Search for the cell housing the specified text and yield its [x, y] center coordinate. 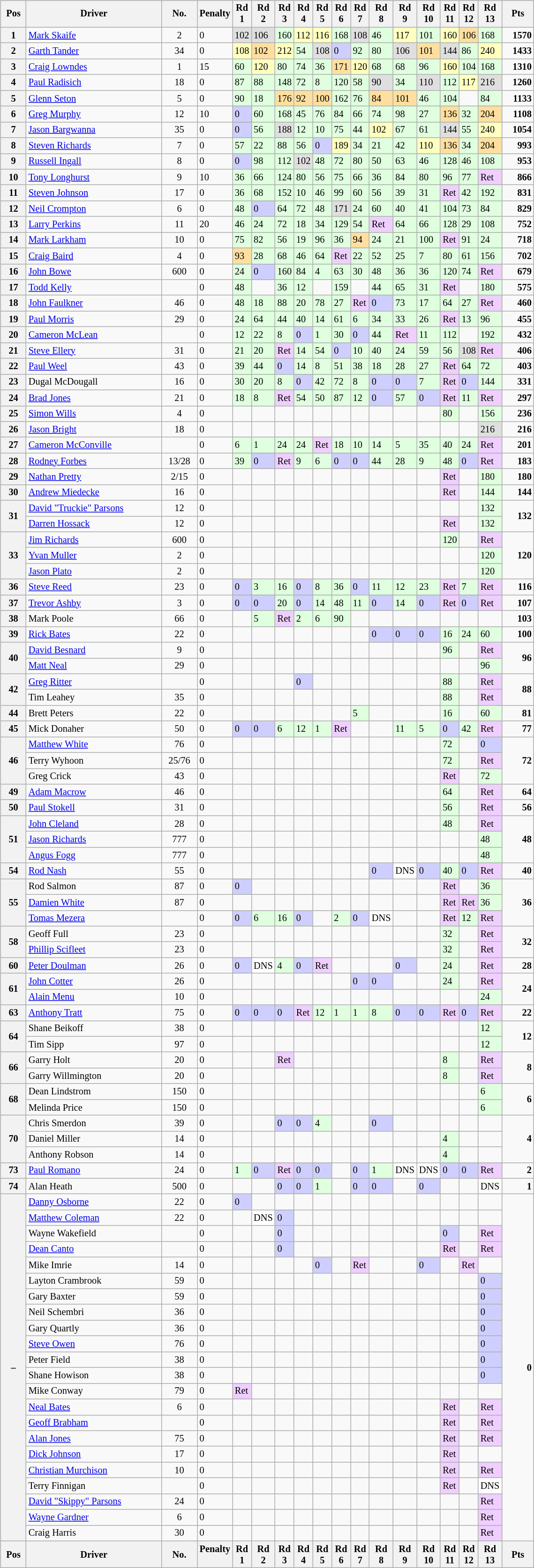
49 [13, 792]
Craig Lowndes [94, 67]
Adam Macrow [94, 792]
993 [518, 146]
Jason Richards [94, 840]
David Besnard [94, 650]
Anthony Robson [94, 1155]
John Cleland [94, 824]
455 [518, 319]
94 [360, 240]
Matthew White [94, 745]
460 [518, 303]
1310 [518, 67]
Layton Crambrook [94, 1281]
13/28 [179, 461]
Steven Richards [94, 146]
Shane Howison [94, 1375]
Yvan Muller [94, 556]
Jason Bargwanna [94, 130]
575 [518, 288]
David "Truckie" Parsons [94, 508]
Alain Menu [94, 997]
Glenn Seton [94, 98]
– [13, 1367]
Phillip Scifleet [94, 950]
Matthew Coleman [94, 1218]
Terry Wyhoon [94, 760]
Paul Romano [94, 1171]
25/76 [179, 760]
Rodney Forbes [94, 461]
2/15 [179, 477]
99 [341, 193]
188 [285, 130]
Paul Morris [94, 319]
162 [341, 98]
Melinda Price [94, 1107]
Angus Fogg [94, 855]
Dean Canto [94, 1249]
Steve Owen [94, 1344]
Christian Murchison [94, 1470]
1108 [518, 114]
Brad Jones [94, 398]
679 [518, 272]
Gary Quartly [94, 1328]
Paul Stokell [94, 808]
152 [285, 193]
78 [322, 303]
97 [179, 1044]
81 [518, 713]
Trevor Ashby [94, 603]
Dick Johnson [94, 1454]
Peter Doulman [94, 966]
Danny Osborne [94, 1202]
Daniel Miller [94, 1139]
718 [518, 240]
65 [405, 288]
Anthony Tratt [94, 1013]
Neal Bates [94, 1407]
Paul Weel [94, 366]
Alan Heath [94, 1186]
Larry Perkins [94, 224]
86 [469, 51]
1433 [518, 51]
Jim Richards [94, 540]
297 [518, 398]
37 [13, 603]
236 [518, 414]
Mark Poole [94, 619]
159 [341, 288]
Dean Lindstrom [94, 1092]
41 [429, 209]
John Bowe [94, 272]
Simon Wills [94, 414]
Rod Nash [94, 871]
Nathan Pretty [94, 477]
David "Skippy" Parsons [94, 1501]
70 [13, 1139]
93 [242, 256]
Garry Willmington [94, 1076]
Tony Longhurst [94, 177]
201 [518, 445]
Neil Schembri [94, 1312]
67 [405, 130]
331 [518, 382]
Dugal McDougall [94, 382]
406 [518, 350]
Damien White [94, 902]
Mick Donaher [94, 729]
752 [518, 224]
Terry Finnigan [94, 1486]
Rick Bates [94, 634]
Cameron McConville [94, 445]
Shane Beikoff [94, 1029]
183 [518, 461]
Cameron McLean [94, 335]
Neil Crompton [94, 209]
John Cotter [94, 981]
Mark Larkham [94, 240]
John Faulkner [94, 303]
82 [263, 240]
Darren Hossack [94, 524]
1133 [518, 98]
Garry Holt [94, 1060]
Craig Harris [94, 1533]
Paul Radisich [94, 82]
Tim Sipp [94, 1044]
Greg Murphy [94, 114]
432 [518, 335]
Jason Plato [94, 572]
831 [518, 193]
Brett Peters [94, 713]
107 [518, 603]
1570 [518, 35]
Matt Neal [94, 666]
103 [518, 619]
1260 [518, 82]
403 [518, 366]
Peter Field [94, 1360]
52 [381, 256]
189 [341, 146]
Wayne Wakefield [94, 1234]
Russell Ingall [94, 162]
91 [469, 240]
Steven Johnson [94, 193]
Geoff Full [94, 934]
Tim Leahey [94, 698]
79 [179, 1391]
Alan Jones [94, 1439]
Geoff Brabham [94, 1423]
Andrew Miedecke [94, 492]
148 [285, 82]
Rod Salmon [94, 887]
Jason Bright [94, 430]
Garth Tander [94, 51]
500 [179, 1186]
Mike Conway [94, 1391]
1054 [518, 130]
176 [285, 98]
953 [518, 162]
Craig Baird [94, 256]
Greg Crick [94, 776]
Gary Baxter [94, 1297]
212 [285, 51]
Mark Skaife [94, 35]
Greg Ritter [94, 682]
Tomas Mezera [94, 918]
866 [518, 177]
Steve Ellery [94, 350]
Todd Kelly [94, 288]
Wayne Gardner [94, 1517]
829 [518, 209]
Steve Reed [94, 587]
129 [341, 224]
124 [285, 177]
Chris Smerdon [94, 1123]
702 [518, 256]
Mike Imrie [94, 1265]
